Return [X, Y] of the center of cell containing provided text 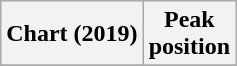
Chart (2019) [72, 34]
Peakposition [189, 34]
